Scan for the cell matching the given text and deliver its (X, Y) coordinate at center. 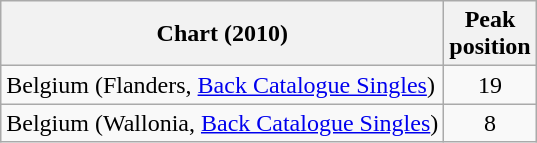
Peakposition (490, 34)
Chart (2010) (222, 34)
8 (490, 123)
Belgium (Flanders, Back Catalogue Singles) (222, 85)
19 (490, 85)
Belgium (Wallonia, Back Catalogue Singles) (222, 123)
